Return the [x, y] coordinate for the center point of the cell that contains the specified text.  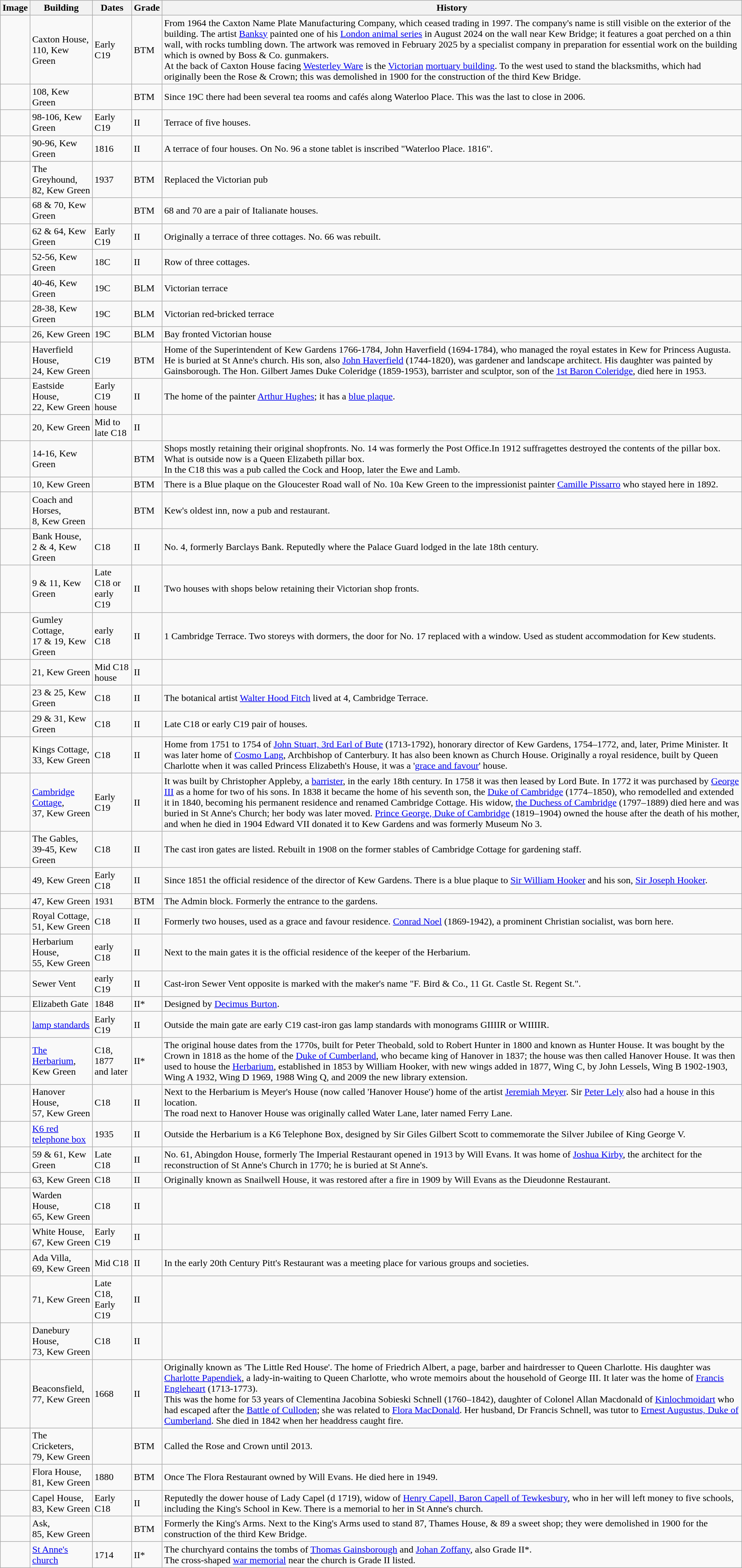
The Admin block. Formerly the entrance to the gardens. [452, 901]
History [452, 8]
Haverfield House, 24, Kew Green [61, 360]
Kings Cottage, 33, Kew Green [61, 755]
Since 19C there had been several tea rooms and cafés along Waterloo Place. This was the last to close in 2006. [452, 97]
29 & 31, Kew Green [61, 724]
Mid C18 house [112, 672]
The botanical artist Walter Hood Fitch lived at 4, Cambridge Terrace. [452, 698]
Herbarium House,55, Kew Green [61, 953]
20, Kew Green [61, 428]
The Greyhound, 82, Kew Green [61, 180]
Called the Rose and Crown until 2013. [452, 1446]
52-56, Kew Green [61, 262]
1880 [112, 1477]
Terrace of five houses. [452, 123]
49, Kew Green [61, 880]
Dates [112, 8]
Late C18, Early C19 [112, 1299]
The cast iron gates are listed. Rebuilt in 1908 on the former stables of Cambridge Cottage for gardening staff. [452, 849]
1668 [112, 1393]
Coach and Horses,8, Kew Green [61, 510]
Gumley Cottage,17 & 19, Kew Green [61, 636]
Caxton House, 110, Kew Green [61, 50]
Mid to late C18 [112, 428]
K6 red telephone box [61, 1134]
1848 [112, 1004]
Outside the main gate are early C19 cast-iron gas lamp standards with monograms GIIIIR or WIIIIR. [452, 1025]
No. 4, formerly Barclays Bank. Reputedly where the Palace Guard lodged in the late 18th century. [452, 547]
Victorian terrace [452, 288]
14-16, Kew Green [61, 459]
108, Kew Green [61, 97]
Bank House,2 & 4, Kew Green [61, 547]
Warden House, 65, Kew Green [61, 1206]
Kew's oldest inn, now a pub and restaurant. [452, 510]
Building [61, 8]
Replaced the Victorian pub [452, 180]
Ada Villa, 69, Kew Green [61, 1262]
10, Kew Green [61, 485]
1816 [112, 148]
Grade [147, 8]
The Herbarium, Kew Green [61, 1061]
C18, 1877 and later [112, 1061]
Once The Flora Restaurant owned by Will Evans. He died here in 1949. [452, 1477]
90-96, Kew Green [61, 148]
Late C18 [112, 1159]
Cambridge Cottage, 37, Kew Green [61, 802]
Early C19 house [112, 397]
23 & 25, Kew Green [61, 698]
Elizabeth Gate [61, 1004]
There is a Blue plaque on the Gloucester Road wall of No. 10a Kew Green to the impressionist painter Camille Pissarro who stayed here in 1892. [452, 485]
98-106, Kew Green [61, 123]
Flora House, 81, Kew Green [61, 1477]
Image [15, 8]
1 Cambridge Terrace. Two storeys with dormers, the door for No. 17 replaced with a window. Used as student accommodation for Kew students. [452, 636]
71, Kew Green [61, 1299]
Eastside House, 22, Kew Green [61, 397]
26, Kew Green [61, 334]
The Gables,39-45, Kew Green [61, 849]
Late C18 or early C19 pair of houses. [452, 724]
28-38, Kew Green [61, 314]
Mid C18 [112, 1262]
early C19 [112, 984]
Sewer Vent [61, 984]
Designed by Decimus Burton. [452, 1004]
63, Kew Green [61, 1180]
Danebury House, 73, Kew Green [61, 1341]
lamp standards [61, 1025]
Ask, 85, Kew Green [61, 1529]
Victorian red-bricked terrace [452, 314]
21, Kew Green [61, 672]
68 & 70, Kew Green [61, 211]
Row of three cottages. [452, 262]
Beaconsfield, 77, Kew Green [61, 1393]
62 & 64, Kew Green [61, 236]
C19 [112, 360]
St Anne's church [61, 1555]
Outside the Herbarium is a K6 Telephone Box, designed by Sir Giles Gilbert Scott to commemorate the Silver Jubilee of King George V. [452, 1134]
Originally a terrace of three cottages. No. 66 was rebuilt. [452, 236]
Royal Cottage,51, Kew Green [61, 922]
Next to the main gates it is the official residence of the keeper of the Herbarium. [452, 953]
1935 [112, 1134]
Originally known as Snailwell House, it was restored after a fire in 1909 by Will Evans as the Dieudonne Restaurant. [452, 1180]
1931 [112, 901]
Since 1851 the official residence of the director of Kew Gardens. There is a blue plaque to Sir William Hooker and his son, Sir Joseph Hooker. [452, 880]
Hanover House, 57, Kew Green [61, 1103]
18C [112, 262]
68 and 70 are a pair of Italianate houses. [452, 211]
Bay fronted Victorian house [452, 334]
Formerly two houses, used as a grace and favour residence. Conrad Noel (1869-1942), a prominent Christian socialist, was born here. [452, 922]
1714 [112, 1555]
A terrace of four houses. On No. 96 a stone tablet is inscribed "Waterloo Place. 1816". [452, 148]
47, Kew Green [61, 901]
The home of the painter Arthur Hughes; it has a blue plaque. [452, 397]
1937 [112, 180]
Cast-iron Sewer Vent opposite is marked with the maker's name "F. Bird & Co., 11 Gt. Castle St. Regent St.". [452, 984]
Capel House, 83, Kew Green [61, 1503]
Two houses with shops below retaining their Victorian shop fronts. [452, 589]
In the early 20th Century Pitt's Restaurant was a meeting place for various groups and societies. [452, 1262]
White House, 67, Kew Green [61, 1237]
9 & 11, Kew Green [61, 589]
40-46, Kew Green [61, 288]
The Cricketers, 79, Kew Green [61, 1446]
Late C18 or early C19 [112, 589]
59 & 61, Kew Green [61, 1159]
